Scan for the cell matching the given text and deliver its [X, Y] coordinate at center. 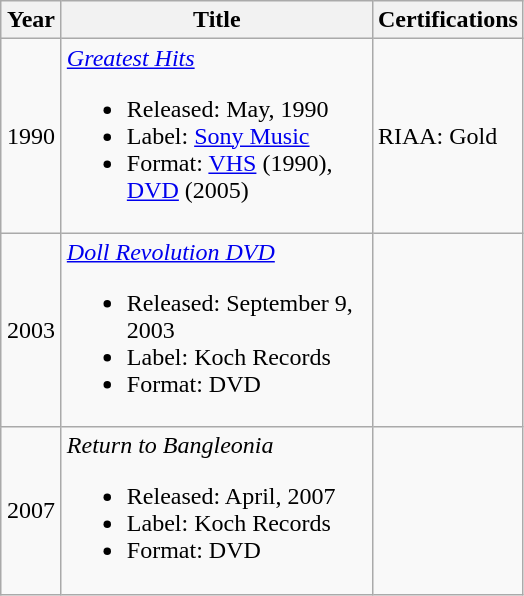
Certifications [448, 20]
Return to BangleoniaReleased: April, 2007Label: Koch RecordsFormat: DVD [216, 510]
Year [32, 20]
Title [216, 20]
1990 [32, 136]
Doll Revolution DVDReleased: September 9, 2003Label: Koch RecordsFormat: DVD [216, 330]
RIAA: Gold [448, 136]
2003 [32, 330]
Greatest HitsReleased: May, 1990Label: Sony MusicFormat: VHS (1990), DVD (2005) [216, 136]
2007 [32, 510]
